Determine the [X, Y] coordinate at the center of the cell enclosing the given text.  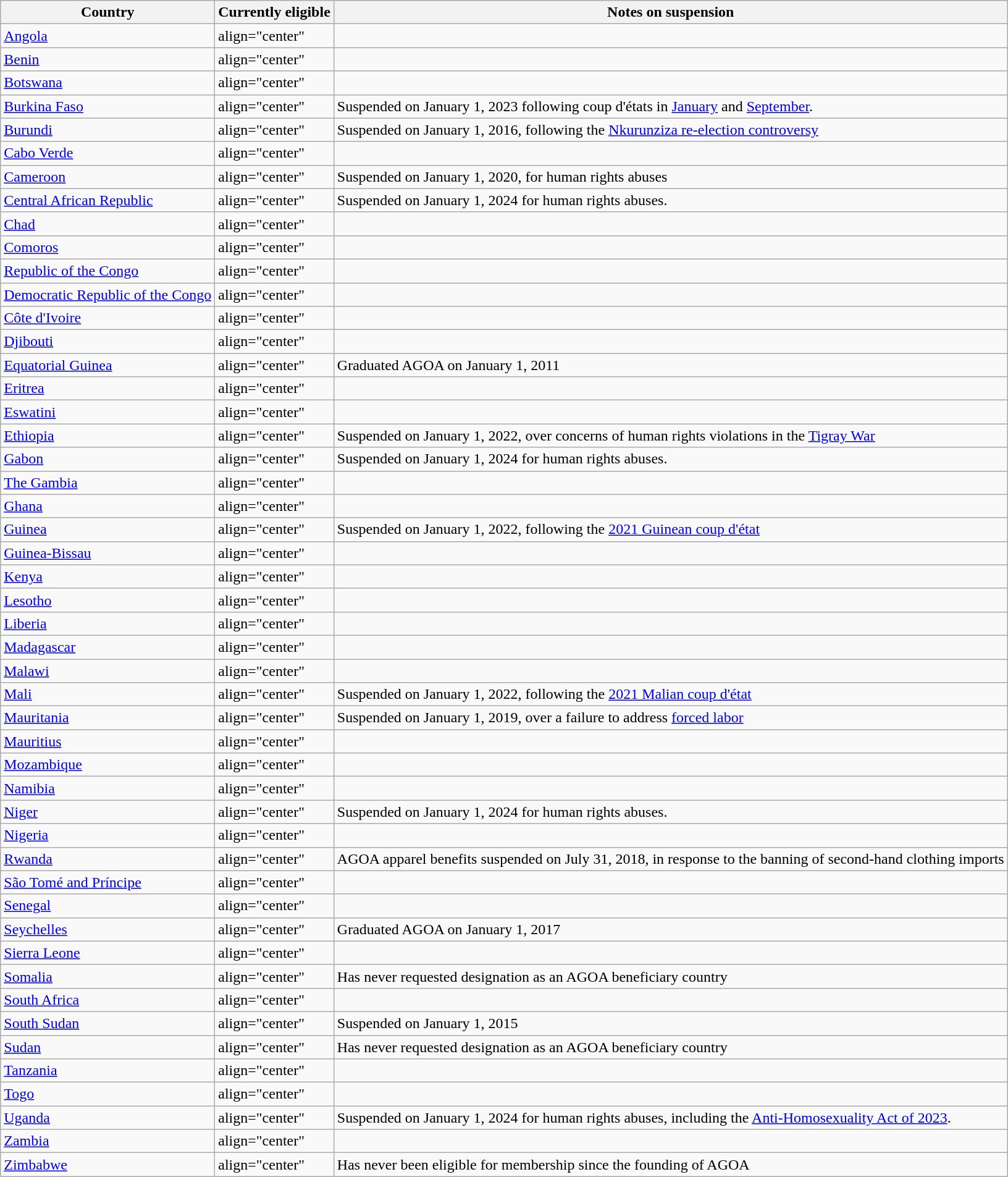
Mali [107, 694]
São Tomé and Príncipe [107, 882]
Togo [107, 1094]
Cabo Verde [107, 153]
Suspended on January 1, 2022, following the 2021 Malian coup d'état [671, 694]
Madagascar [107, 647]
Benin [107, 59]
Somalia [107, 976]
Chad [107, 224]
Eswatini [107, 412]
Equatorial Guinea [107, 365]
Kenya [107, 576]
Ghana [107, 506]
Country [107, 12]
Burundi [107, 130]
Currently eligible [274, 12]
Democratic Republic of the Congo [107, 295]
Liberia [107, 623]
Mauritius [107, 741]
Suspended on January 1, 2022, over concerns of human rights violations in the Tigray War [671, 436]
South Sudan [107, 1023]
Seychelles [107, 929]
Djibouti [107, 342]
Mauritania [107, 718]
Côte d'Ivoire [107, 318]
Sierra Leone [107, 953]
Graduated AGOA on January 1, 2017 [671, 929]
AGOA apparel benefits suspended on July 31, 2018, in response to the banning of second-hand clothing imports [671, 859]
Suspended on January 1, 2019, over a failure to address forced labor [671, 718]
Zambia [107, 1141]
Notes on suspension [671, 12]
Suspended on January 1, 2016, following the Nkurunziza re-election controversy [671, 130]
Guinea [107, 529]
Republic of the Congo [107, 271]
Nigeria [107, 835]
Burkina Faso [107, 106]
Lesotho [107, 600]
Guinea-Bissau [107, 553]
Tanzania [107, 1071]
Uganda [107, 1118]
Suspended on January 1, 2015 [671, 1023]
Niger [107, 812]
Eritrea [107, 389]
Angola [107, 36]
Comoros [107, 247]
The Gambia [107, 483]
Mozambique [107, 765]
Suspended on January 1, 2024 for human rights abuses, including the Anti-Homosexuality Act of 2023. [671, 1118]
South Africa [107, 1000]
Has never been eligible for membership since the founding of AGOA [671, 1165]
Suspended on January 1, 2022, following the 2021 Guinean coup d'état [671, 529]
Cameroon [107, 177]
Rwanda [107, 859]
Sudan [107, 1047]
Suspended on January 1, 2023 following coup d'états in January and September. [671, 106]
Malawi [107, 670]
Central African Republic [107, 200]
Namibia [107, 788]
Graduated AGOA on January 1, 2011 [671, 365]
Suspended on January 1, 2020, for human rights abuses [671, 177]
Gabon [107, 459]
Ethiopia [107, 436]
Senegal [107, 906]
Zimbabwe [107, 1165]
Botswana [107, 83]
